Find where the given text appears and provide that cell's center as [x, y] coordinate. 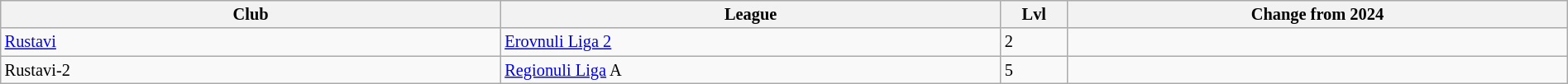
Rustavi-2 [251, 70]
Change from 2024 [1318, 14]
Lvl [1034, 14]
Erovnuli Liga 2 [751, 42]
2 [1034, 42]
Club [251, 14]
Regionuli Liga A [751, 70]
5 [1034, 70]
Rustavi [251, 42]
League [751, 14]
